Locate the cell with the specified text and output its [x, y] center coordinate. 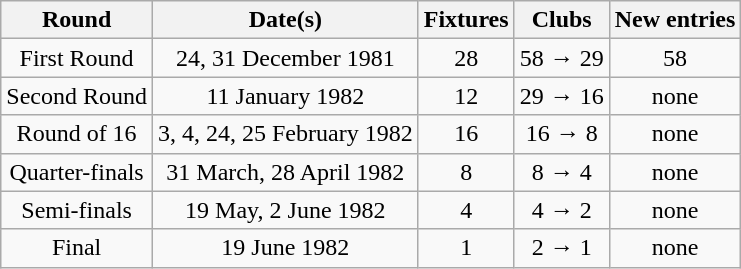
19 June 1982 [285, 248]
2 → 1 [562, 248]
4 [466, 210]
Final [77, 248]
8 → 4 [562, 172]
4 → 2 [562, 210]
8 [466, 172]
Fixtures [466, 20]
31 March, 28 April 1982 [285, 172]
New entries [675, 20]
11 January 1982 [285, 96]
3, 4, 24, 25 February 1982 [285, 134]
Date(s) [285, 20]
1 [466, 248]
28 [466, 58]
16 → 8 [562, 134]
16 [466, 134]
19 May, 2 June 1982 [285, 210]
58 → 29 [562, 58]
Semi-finals [77, 210]
29 → 16 [562, 96]
Round [77, 20]
Round of 16 [77, 134]
Second Round [77, 96]
First Round [77, 58]
58 [675, 58]
24, 31 December 1981 [285, 58]
12 [466, 96]
Quarter-finals [77, 172]
Clubs [562, 20]
